Find where the given text appears and provide that cell's center as [X, Y] coordinate. 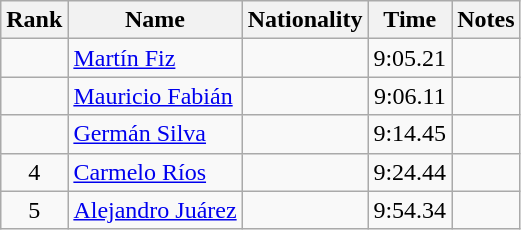
Mauricio Fabián [155, 96]
Name [155, 20]
Notes [486, 20]
Rank [34, 20]
Carmelo Ríos [155, 172]
9:06.11 [410, 96]
Nationality [305, 20]
4 [34, 172]
Time [410, 20]
Alejandro Juárez [155, 210]
9:24.44 [410, 172]
9:14.45 [410, 134]
9:05.21 [410, 58]
5 [34, 210]
9:54.34 [410, 210]
Germán Silva [155, 134]
Martín Fiz [155, 58]
